From the cell containing the given text, extract its center point as (x, y) coordinate. 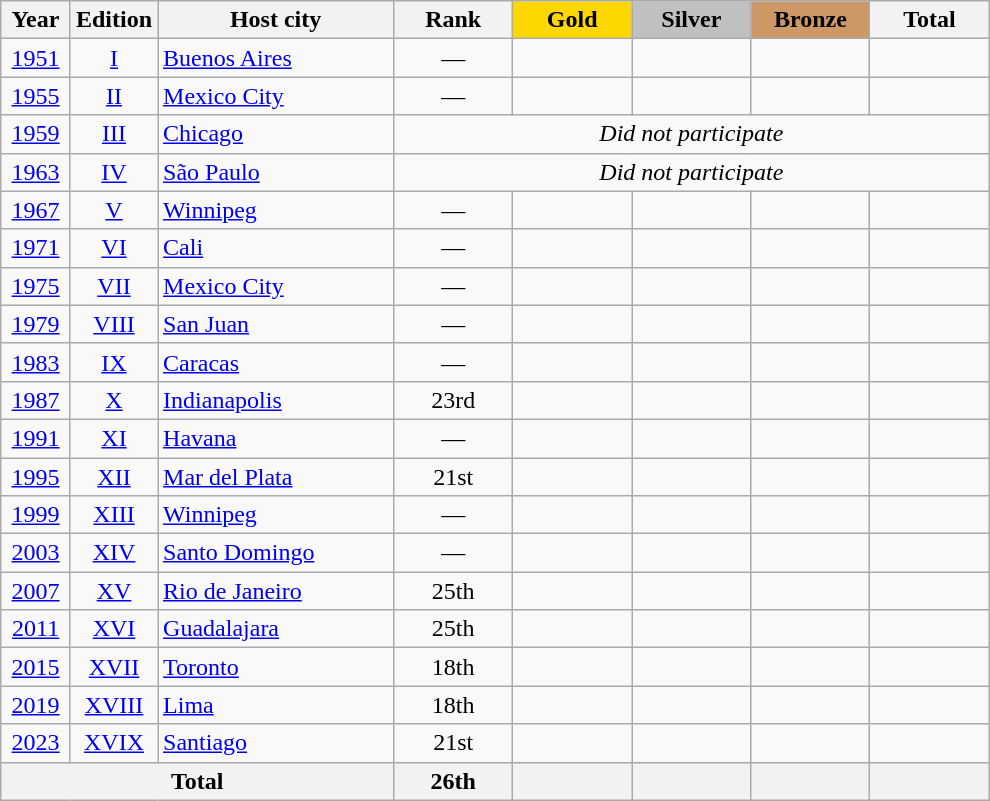
Lima (276, 705)
1979 (36, 324)
1971 (36, 248)
III (114, 134)
2015 (36, 667)
1951 (36, 58)
Bronze (810, 20)
1983 (36, 362)
Host city (276, 20)
IX (114, 362)
Silver (692, 20)
Toronto (276, 667)
XVIII (114, 705)
VII (114, 286)
XV (114, 591)
Cali (276, 248)
XI (114, 438)
Santiago (276, 743)
23rd (454, 400)
VIII (114, 324)
1987 (36, 400)
Guadalajara (276, 629)
Indianapolis (276, 400)
XIV (114, 553)
1995 (36, 477)
I (114, 58)
Chicago (276, 134)
Santo Domingo (276, 553)
2007 (36, 591)
XVIX (114, 743)
2019 (36, 705)
VI (114, 248)
XII (114, 477)
2003 (36, 553)
Year (36, 20)
XIII (114, 515)
1991 (36, 438)
2023 (36, 743)
1975 (36, 286)
Rank (454, 20)
1967 (36, 210)
26th (454, 781)
1955 (36, 96)
II (114, 96)
XVII (114, 667)
Caracas (276, 362)
Gold (572, 20)
Rio de Janeiro (276, 591)
Havana (276, 438)
Edition (114, 20)
San Juan (276, 324)
1959 (36, 134)
XVI (114, 629)
Buenos Aires (276, 58)
São Paulo (276, 172)
Mar del Plata (276, 477)
X (114, 400)
1999 (36, 515)
1963 (36, 172)
V (114, 210)
IV (114, 172)
2011 (36, 629)
